Scan for the cell matching the given text and deliver its [x, y] coordinate at center. 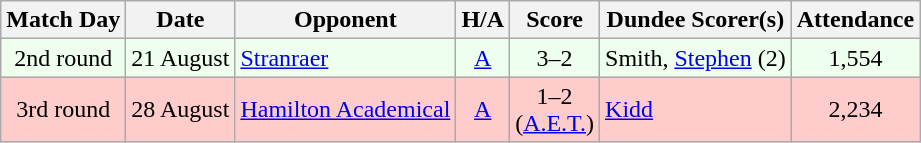
Attendance [855, 20]
3–2 [555, 58]
Kidd [696, 110]
1–2(A.E.T.) [555, 110]
21 August [180, 58]
Match Day [64, 20]
28 August [180, 110]
Score [555, 20]
Stranraer [346, 58]
Date [180, 20]
1,554 [855, 58]
2nd round [64, 58]
Smith, Stephen (2) [696, 58]
Hamilton Academical [346, 110]
2,234 [855, 110]
Dundee Scorer(s) [696, 20]
Opponent [346, 20]
3rd round [64, 110]
H/A [483, 20]
